Capture the cell that displays the provided text and extract its (x, y) central coordinate. 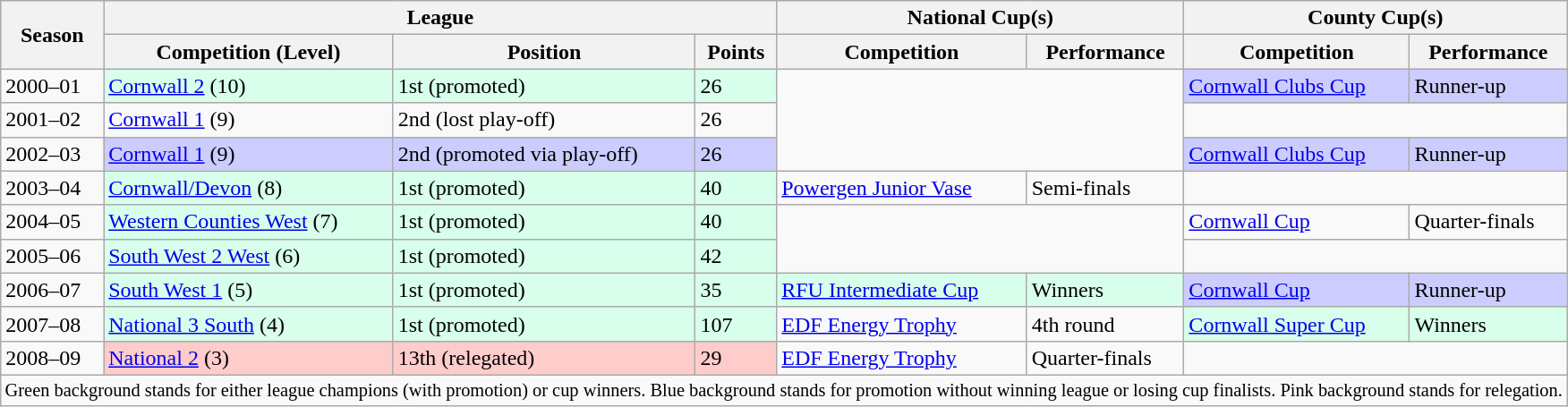
League (440, 18)
35 (736, 290)
Competition (Level) (249, 52)
Cornwall/Devon (8) (249, 188)
4th round (1105, 324)
Season (52, 35)
42 (736, 256)
Western Counties West (7) (249, 222)
South West 2 West (6) (249, 256)
2006–07 (52, 290)
2007–08 (52, 324)
National 3 South (4) (249, 324)
South West 1 (5) (249, 290)
National Cup(s) (981, 18)
County Cup(s) (1376, 18)
2002–03 (52, 154)
Position (544, 52)
Cornwall Super Cup (1297, 324)
RFU Intermediate Cup (902, 290)
107 (736, 324)
Semi-finals (1105, 188)
2008–09 (52, 358)
13th (relegated) (544, 358)
29 (736, 358)
2nd (promoted via play-off) (544, 154)
Powergen Junior Vase (902, 188)
2001–02 (52, 120)
2005–06 (52, 256)
Cornwall 2 (10) (249, 86)
2nd (lost play-off) (544, 120)
2000–01 (52, 86)
2004–05 (52, 222)
National 2 (3) (249, 358)
2003–04 (52, 188)
Points (736, 52)
